Search for the cell housing the specified text and yield its [x, y] center coordinate. 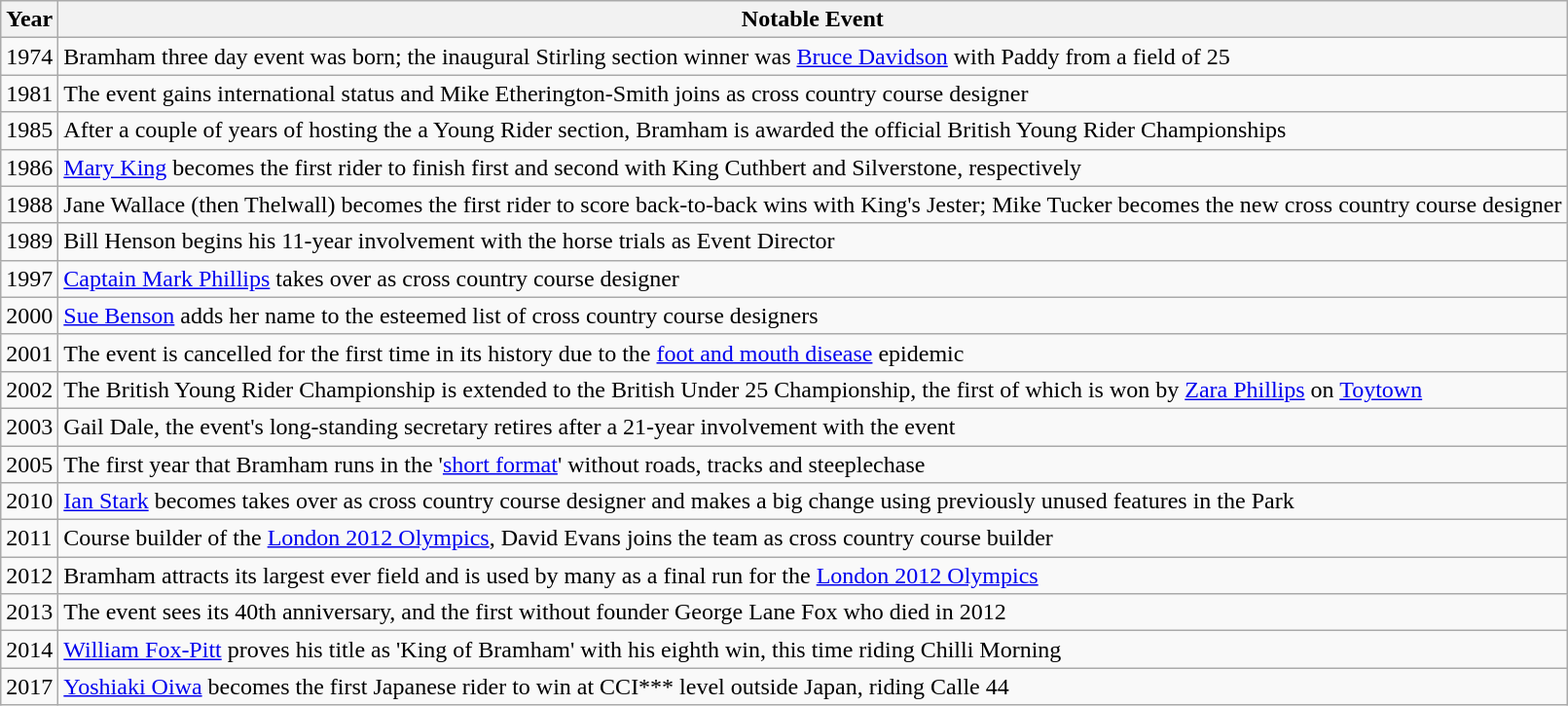
The event is cancelled for the first time in its history due to the foot and mouth disease epidemic [813, 353]
Bramham three day event was born; the inaugural Stirling section winner was Bruce Davidson with Paddy from a field of 25 [813, 56]
The first year that Bramham runs in the 'short format' without roads, tracks and steeplechase [813, 464]
2012 [29, 576]
2011 [29, 539]
The event gains international status and Mike Etherington-Smith joins as cross country course designer [813, 93]
1989 [29, 242]
1981 [29, 93]
2000 [29, 316]
Course builder of the London 2012 Olympics, David Evans joins the team as cross country course builder [813, 539]
Bill Henson begins his 11-year involvement with the horse trials as Event Director [813, 242]
After a couple of years of hosting the a Young Rider section, Bramham is awarded the official British Young Rider Championships [813, 130]
2013 [29, 613]
1997 [29, 279]
2003 [29, 427]
1974 [29, 56]
Gail Dale, the event's long-standing secretary retires after a 21-year involvement with the event [813, 427]
2005 [29, 464]
1986 [29, 167]
2002 [29, 390]
Ian Stark becomes takes over as cross country course designer and makes a big change using previously unused features in the Park [813, 502]
Year [29, 19]
The event sees its 40th anniversary, and the first without founder George Lane Fox who died in 2012 [813, 613]
Sue Benson adds her name to the esteemed list of cross country course designers [813, 316]
2014 [29, 650]
2010 [29, 502]
William Fox-Pitt proves his title as 'King of Bramham' with his eighth win, this time riding Chilli Morning [813, 650]
2017 [29, 687]
Captain Mark Phillips takes over as cross country course designer [813, 279]
2001 [29, 353]
The British Young Rider Championship is extended to the British Under 25 Championship, the first of which is won by Zara Phillips on Toytown [813, 390]
Mary King becomes the first rider to finish first and second with King Cuthbert and Silverstone, respectively [813, 167]
1988 [29, 204]
Yoshiaki Oiwa becomes the first Japanese rider to win at CCI*** level outside Japan, riding Calle 44 [813, 687]
1985 [29, 130]
Bramham attracts its largest ever field and is used by many as a final run for the London 2012 Olympics [813, 576]
Notable Event [813, 19]
